Detect which cell encompasses the target text, then output its (X, Y) center coordinate. 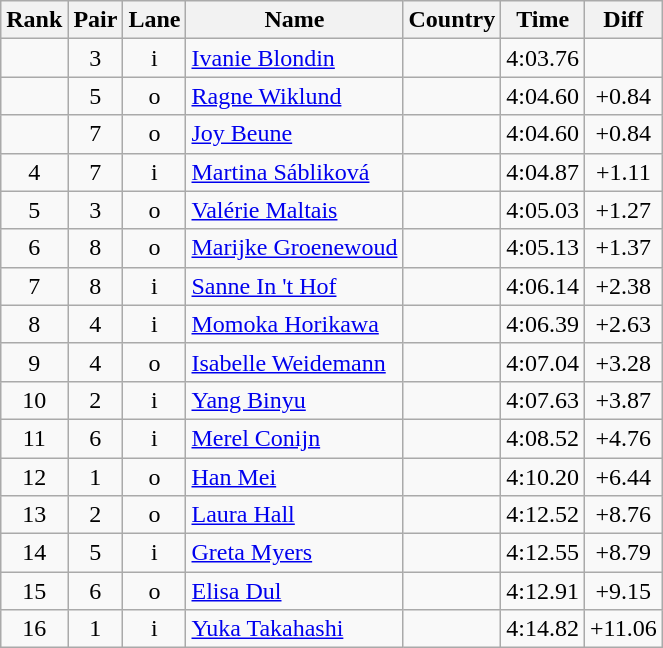
Yuka Takahashi (294, 629)
16 (34, 629)
4:12.55 (543, 553)
Ivanie Blondin (294, 58)
9 (34, 362)
+1.11 (623, 172)
10 (34, 400)
4:04.87 (543, 172)
Ragne Wiklund (294, 96)
Yang Binyu (294, 400)
+6.44 (623, 477)
Name (294, 20)
+1.37 (623, 248)
4:05.13 (543, 248)
Momoka Horikawa (294, 324)
Laura Hall (294, 515)
4:06.14 (543, 286)
Diff (623, 20)
4:06.39 (543, 324)
Isabelle Weidemann (294, 362)
Time (543, 20)
+2.38 (623, 286)
4:08.52 (543, 438)
Marijke Groenewoud (294, 248)
Martina Sábliková (294, 172)
+11.06 (623, 629)
4:07.04 (543, 362)
Joy Beune (294, 134)
+3.87 (623, 400)
11 (34, 438)
+9.15 (623, 591)
14 (34, 553)
+2.63 (623, 324)
4:07.63 (543, 400)
Pair (96, 20)
12 (34, 477)
Valérie Maltais (294, 210)
13 (34, 515)
4:12.91 (543, 591)
15 (34, 591)
4:10.20 (543, 477)
+8.79 (623, 553)
+4.76 (623, 438)
4:12.52 (543, 515)
Merel Conijn (294, 438)
Elisa Dul (294, 591)
+3.28 (623, 362)
Rank (34, 20)
Greta Myers (294, 553)
4:14.82 (543, 629)
4:05.03 (543, 210)
Han Mei (294, 477)
+8.76 (623, 515)
Country (452, 20)
4:03.76 (543, 58)
+1.27 (623, 210)
Sanne In 't Hof (294, 286)
Lane (154, 20)
